Detect which cell encompasses the target text, then output its (x, y) center coordinate. 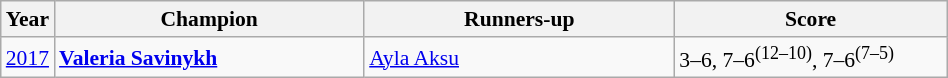
Ayla Aksu (519, 58)
Score (810, 19)
2017 (28, 58)
Valeria Savinykh (209, 58)
Year (28, 19)
Runners-up (519, 19)
3–6, 7–6(12–10), 7–6(7–5) (810, 58)
Champion (209, 19)
